Output the (X, Y) coordinate of the center of the cell containing the given text.  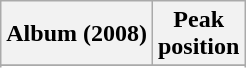
Album (2008) (77, 34)
Peakposition (198, 34)
